Return the [x, y] coordinate for the center point of the cell that contains the specified text.  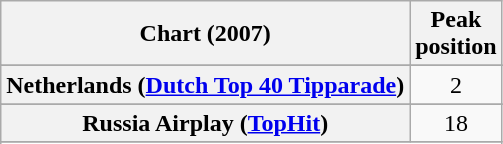
Netherlands (Dutch Top 40 Tipparade) [206, 85]
Chart (2007) [206, 34]
18 [456, 123]
Peakposition [456, 34]
2 [456, 85]
Russia Airplay (TopHit) [206, 123]
